Locate the cell with the specified text and output its [x, y] center coordinate. 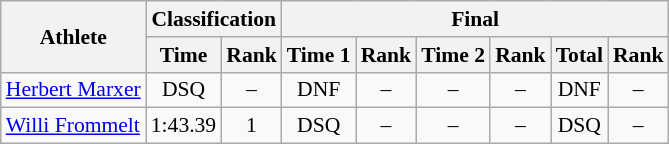
Total [580, 55]
1:43.39 [184, 126]
Time 2 [453, 55]
Athlete [74, 36]
Final [476, 19]
Time [184, 55]
Willi Frommelt [74, 126]
Classification [214, 19]
Time 1 [319, 55]
1 [252, 126]
Herbert Marxer [74, 90]
